Scan for the cell matching the given text and deliver its (X, Y) coordinate at center. 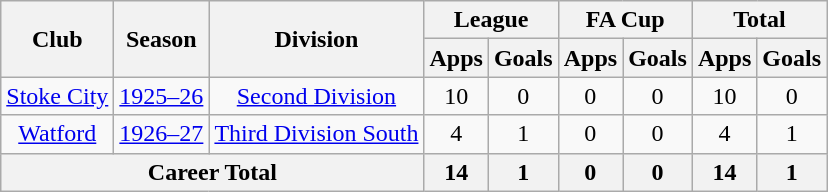
Season (162, 39)
Total (759, 20)
Division (316, 39)
Third Division South (316, 134)
Stoke City (58, 96)
1926–27 (162, 134)
FA Cup (625, 20)
Watford (58, 134)
1925–26 (162, 96)
Career Total (212, 172)
Club (58, 39)
Second Division (316, 96)
League (491, 20)
